For the text-containing cell, return its midpoint in (x, y) coordinate format. 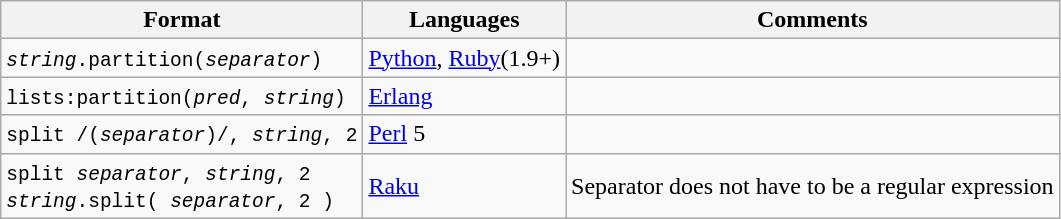
Format (182, 20)
Comments (813, 20)
Perl 5 (464, 134)
split /(separator)/, string, 2 (182, 134)
lists:partition(pred, string) (182, 96)
split separator, string, 2string.split( separator, 2 ) (182, 186)
Languages (464, 20)
Raku (464, 186)
Erlang (464, 96)
Python, Ruby(1.9+) (464, 58)
Separator does not have to be a regular expression (813, 186)
string.partition(separator) (182, 58)
